Return (x, y) of the center of cell containing provided text 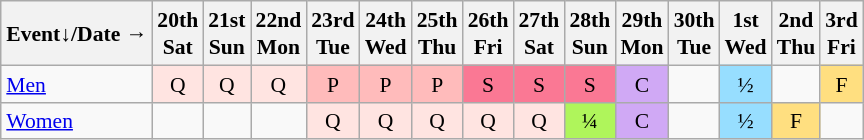
30thTue (694, 33)
26thFri (488, 33)
27thSat (540, 33)
Event↓/Date → (76, 33)
21stSun (226, 33)
3rdFri (842, 33)
23rdTue (332, 33)
25thThu (438, 33)
Men (76, 84)
22ndMon (279, 33)
2ndThu (796, 33)
24thWed (386, 33)
29thMon (642, 33)
20thSat (178, 33)
Women (76, 120)
¼ (590, 120)
1stWed (746, 33)
28thSun (590, 33)
